Provide the [X, Y] coordinate of the cell's center where the given text is located.  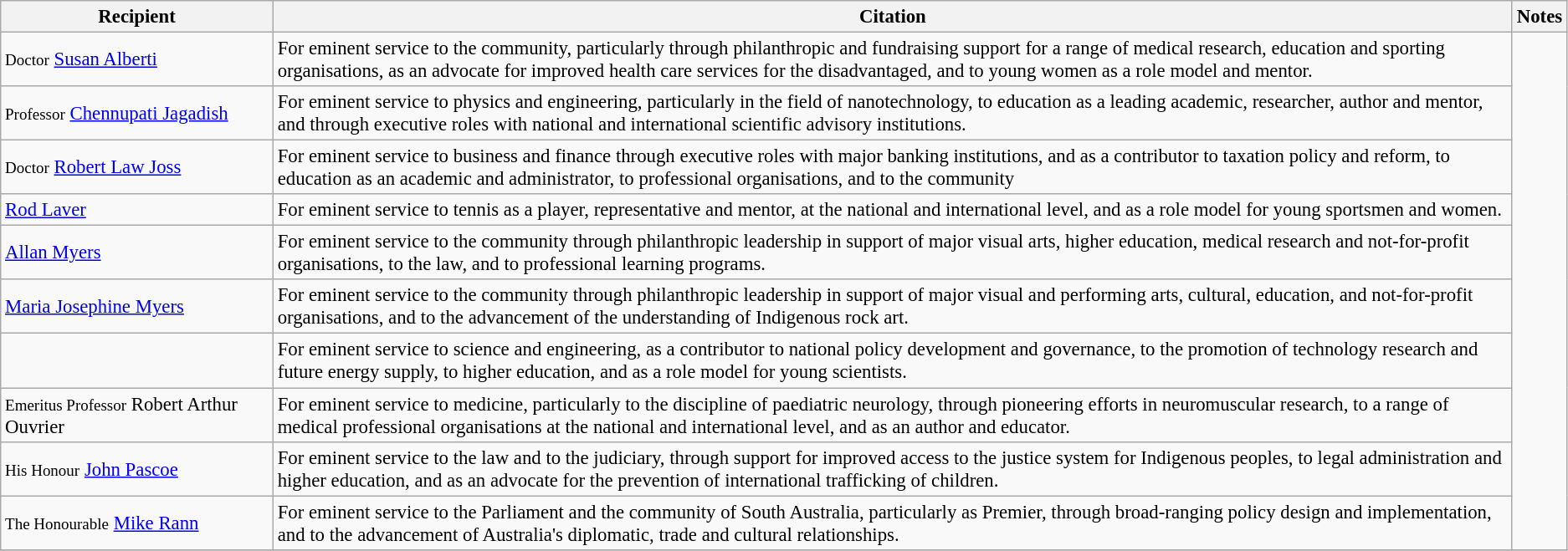
Doctor Robert Law Joss [137, 167]
Rod Laver [137, 210]
Emeritus Professor Robert Arthur Ouvrier [137, 415]
Professor Chennupati Jagadish [137, 114]
Allan Myers [137, 253]
Citation [892, 17]
His Honour John Pascoe [137, 468]
Notes [1540, 17]
The Honourable Mike Rann [137, 523]
Doctor Susan Alberti [137, 60]
Recipient [137, 17]
Maria Josephine Myers [137, 306]
